Identify which cell holds the provided text, then report its [X, Y] central coordinate. 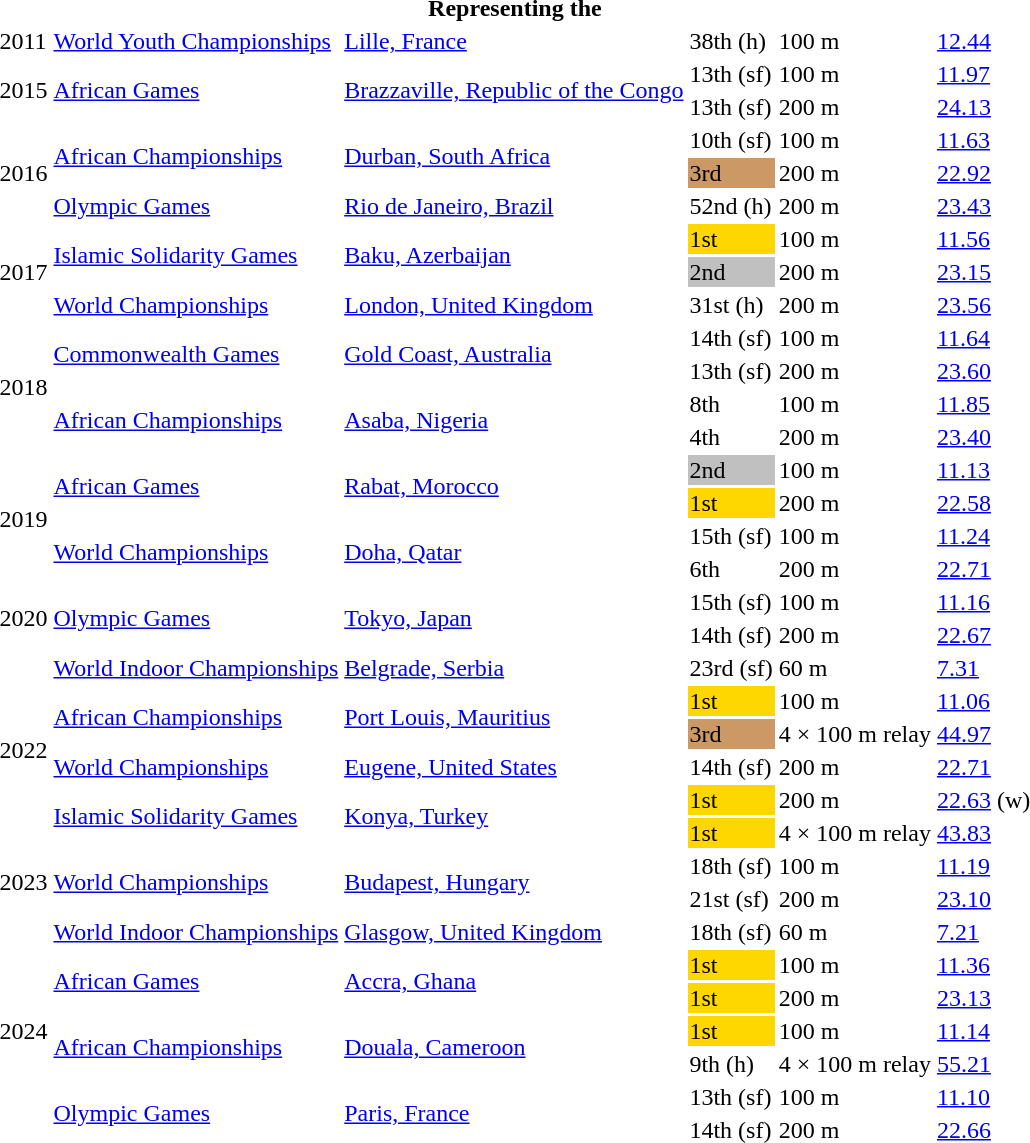
World Youth Championships [196, 41]
Glasgow, United Kingdom [514, 932]
Rabat, Morocco [514, 486]
52nd (h) [731, 206]
Rio de Janeiro, Brazil [514, 206]
Baku, Azerbaijan [514, 256]
London, United Kingdom [514, 305]
6th [731, 569]
8th [731, 404]
21st (sf) [731, 899]
38th (h) [731, 41]
10th (sf) [731, 140]
Lille, France [514, 41]
31st (h) [731, 305]
Doha, Qatar [514, 552]
Eugene, United States [514, 767]
Konya, Turkey [514, 816]
4th [731, 437]
Asaba, Nigeria [514, 420]
Belgrade, Serbia [514, 668]
Commonwealth Games [196, 354]
Gold Coast, Australia [514, 354]
9th (h) [731, 1064]
Durban, South Africa [514, 156]
Brazzaville, Republic of the Congo [514, 90]
23rd (sf) [731, 668]
Port Louis, Mauritius [514, 718]
Douala, Cameroon [514, 1048]
Budapest, Hungary [514, 882]
Accra, Ghana [514, 982]
Tokyo, Japan [514, 618]
